Provide the (x, y) coordinate of the cell's center where the given text is located.  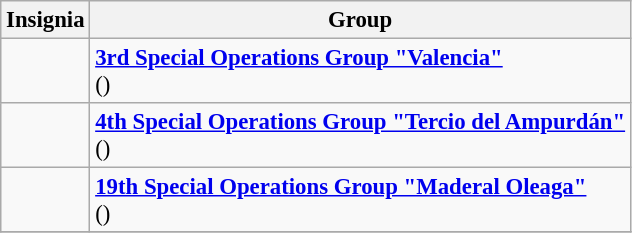
19th Special Operations Group "Maderal Oleaga" () (360, 200)
Insignia (46, 20)
Group (360, 20)
3rd Special Operations Group "Valencia"() (360, 72)
4th Special Operations Group "Tercio del Ampurdán"() (360, 136)
